Identify which cell holds the provided text, then report its (X, Y) central coordinate. 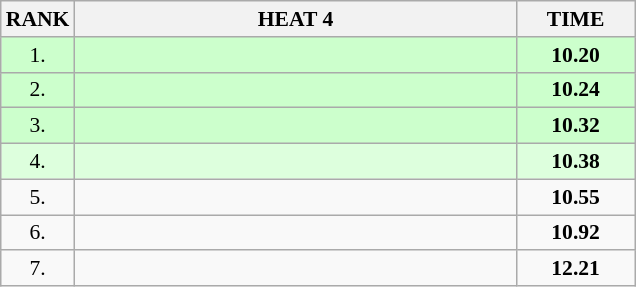
10.32 (576, 126)
10.20 (576, 55)
1. (38, 55)
5. (38, 197)
4. (38, 162)
3. (38, 126)
HEAT 4 (295, 19)
10.92 (576, 233)
12.21 (576, 269)
7. (38, 269)
RANK (38, 19)
10.38 (576, 162)
6. (38, 233)
10.24 (576, 90)
TIME (576, 19)
10.55 (576, 197)
2. (38, 90)
